Provide the (x, y) coordinate of the cell's center where the given text is located.  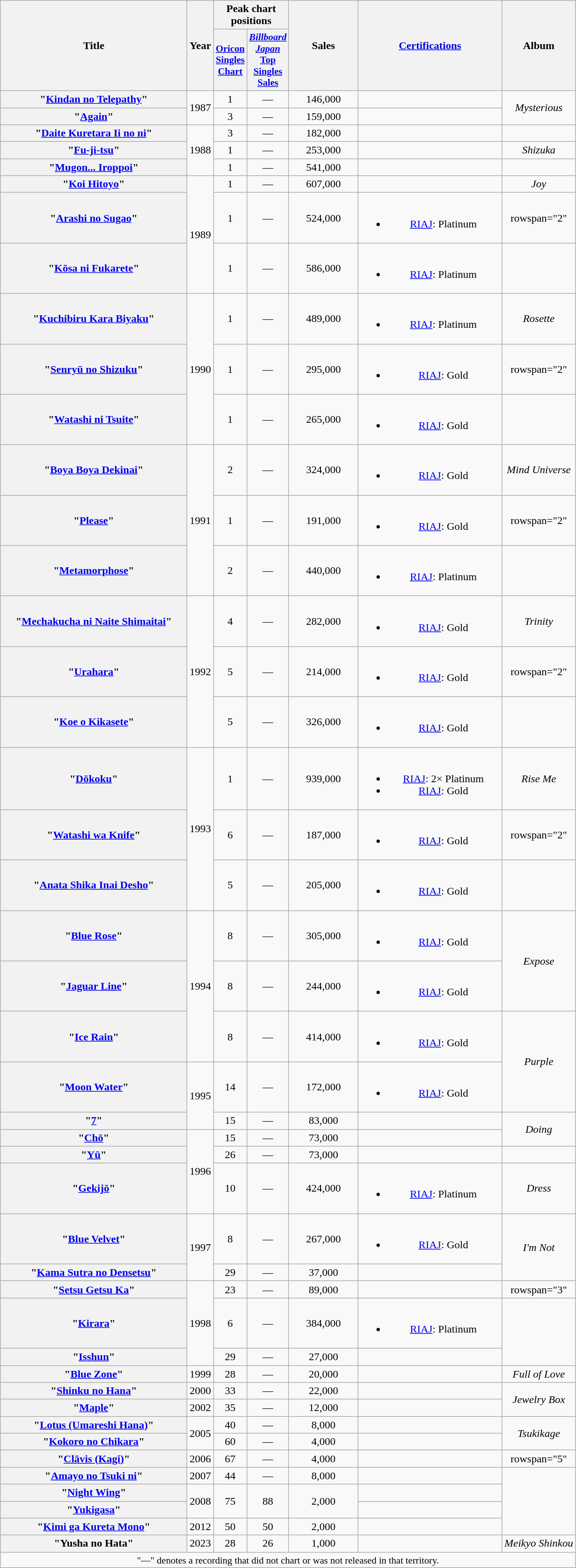
Rise Me (539, 779)
"Setsu Getsu Ka" (94, 1289)
27,000 (324, 1357)
214,000 (324, 672)
I'm Not (539, 1247)
"Shinku no Hana" (94, 1391)
"Gekijō" (94, 1188)
Jewelry Box (539, 1399)
75 (230, 1501)
20,000 (324, 1374)
159,000 (324, 116)
23 (230, 1289)
1993 (201, 829)
1999 (201, 1374)
Tsukikage (539, 1433)
"Kimi ga Kureta Mono" (94, 1527)
541,000 (324, 167)
"Night Wing" (94, 1493)
44 (230, 1476)
Purple (539, 1062)
"Yusha no Hata" (94, 1543)
"Blue Velvet" (94, 1239)
"Metamorphose" (94, 571)
"Jaguar Line" (94, 986)
37,000 (324, 1272)
"Blue Zone" (94, 1374)
1998 (201, 1323)
"Urahara" (94, 672)
305,000 (324, 936)
60 (230, 1442)
326,000 (324, 722)
324,000 (324, 470)
187,000 (324, 835)
"Please" (94, 520)
265,000 (324, 419)
2002 (201, 1408)
33 (230, 1391)
267,000 (324, 1239)
Joy (539, 184)
88 (268, 1501)
2005 (201, 1433)
2007 (201, 1476)
424,000 (324, 1188)
4 (230, 621)
"Moon Water" (94, 1087)
rowspan="3" (539, 1289)
1996 (201, 1171)
414,000 (324, 1036)
89,000 (324, 1289)
"7" (94, 1121)
"Blue Rose" (94, 936)
"Chō" (94, 1138)
"Koi Hitoyo" (94, 184)
2023 (201, 1543)
1987 (201, 107)
1995 (201, 1095)
440,000 (324, 571)
Year (201, 45)
1990 (201, 369)
"Yukigasa" (94, 1510)
67 (230, 1459)
"Senryū no Shizuku" (94, 369)
"Kama Sutra no Densetsu" (94, 1272)
40 (230, 1425)
Rosette (539, 318)
"Lotus (Umareshi Hana)" (94, 1425)
Sales (324, 45)
22,000 (324, 1391)
Expose (539, 961)
35 (230, 1408)
"Mechakucha ni Naite Shimaitai" (94, 621)
253,000 (324, 150)
"Ice Rain" (94, 1036)
Meikyo Shinkou (539, 1543)
607,000 (324, 184)
Full of Love (539, 1374)
Mysterious (539, 107)
Dress (539, 1188)
"Watashi ni Tsuite" (94, 419)
1991 (201, 520)
282,000 (324, 621)
"Kōsa ni Fukarete" (94, 268)
Certifications (430, 45)
"Maple" (94, 1408)
10 (230, 1188)
"Kuchibiru Kara Biyaku" (94, 318)
2012 (201, 1527)
Trinity (539, 621)
Doing (539, 1129)
"Arashi no Sugao" (94, 218)
"Kirara" (94, 1323)
"Mugon... Iroppoi" (94, 167)
2008 (201, 1501)
"Kokoro no Chikara" (94, 1442)
2006 (201, 1459)
12,000 (324, 1408)
RIAJ: 2× PlatinumRIAJ: Gold (430, 779)
"Yū" (94, 1155)
146,000 (324, 99)
939,000 (324, 779)
"Anata Shika Inai Desho" (94, 886)
83,000 (324, 1121)
Album (539, 45)
"Isshun" (94, 1357)
384,000 (324, 1323)
Oricon Singles Chart (230, 60)
182,000 (324, 133)
rowspan="5" (539, 1459)
1988 (201, 150)
"Clāvis (Kagi)" (94, 1459)
489,000 (324, 318)
"Daite Kuretara Ii no ni" (94, 133)
Mind Universe (539, 470)
191,000 (324, 520)
524,000 (324, 218)
Shizuka (539, 150)
14 (230, 1087)
"Kindan no Telepathy" (94, 99)
"Watashi wa Knife" (94, 835)
1,000 (324, 1543)
Title (94, 45)
"Koe o Kikasete" (94, 722)
"Again" (94, 116)
586,000 (324, 268)
295,000 (324, 369)
"Dōkoku" (94, 779)
205,000 (324, 886)
"Amayo no Tsuki ni" (94, 1476)
"Fu-ji-tsu" (94, 150)
Billboard Japan Top Singles Sales (268, 60)
1997 (201, 1247)
1989 (201, 235)
"Boya Boya Dekinai" (94, 470)
2000 (201, 1391)
1994 (201, 986)
Peak chart positions (251, 15)
1992 (201, 672)
172,000 (324, 1087)
244,000 (324, 986)
"—" denotes a recording that did not chart or was not released in that territory. (288, 1560)
